Scan for the cell matching the given text and deliver its [x, y] coordinate at center. 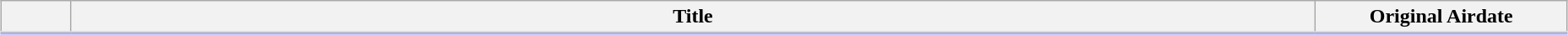
Original Airdate [1441, 17]
Title [693, 17]
